Detect which cell encompasses the target text, then output its (X, Y) center coordinate. 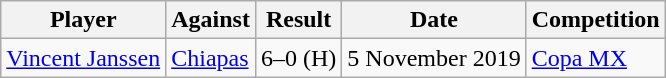
5 November 2019 (434, 58)
Competition (596, 20)
6–0 (H) (298, 58)
Vincent Janssen (84, 58)
Player (84, 20)
Date (434, 20)
Against (211, 20)
Chiapas (211, 58)
Result (298, 20)
Copa MX (596, 58)
